Return (x, y) of the center of cell containing provided text 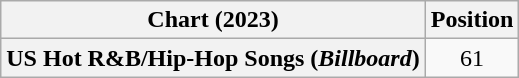
Chart (2023) (213, 20)
US Hot R&B/Hip-Hop Songs (Billboard) (213, 58)
61 (472, 58)
Position (472, 20)
